Provide the [X, Y] coordinate of the cell's center where the given text is located.  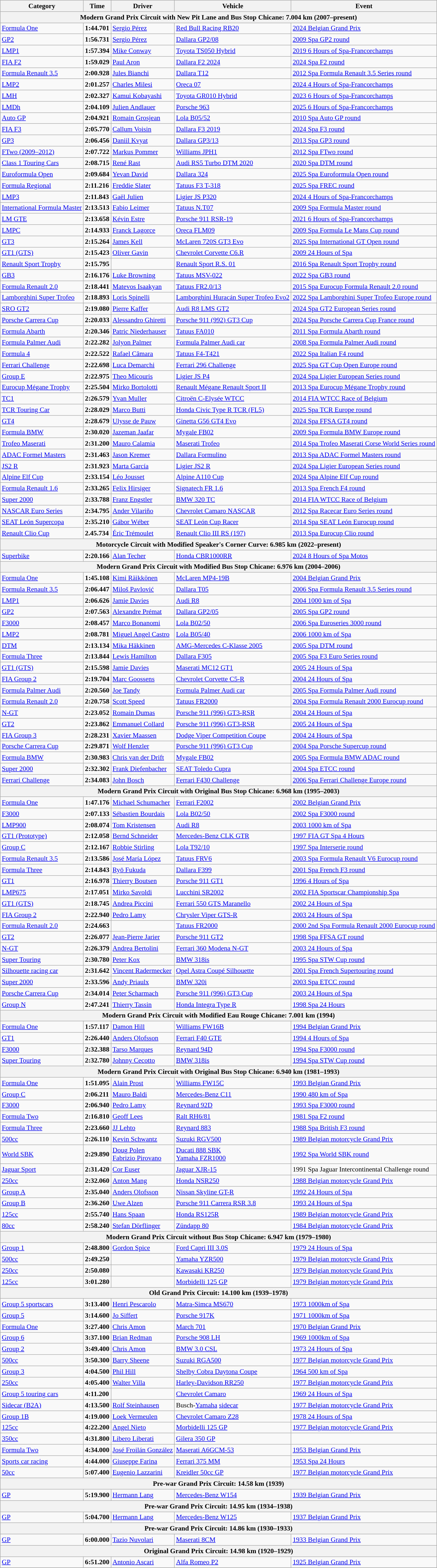
Peter Kox [143, 960]
2:20.033 [97, 320]
Cor Euser [143, 1170]
1997 Spa Interserie round [364, 847]
LM GTE [42, 219]
2:29.871 [97, 746]
Henri Pescarolo [143, 1304]
Tatuus MSV-022 [233, 275]
Franck Lagorce [143, 231]
Johnny Cecotto [143, 1061]
4:04.500 [97, 1371]
Tatuus FRV6 [233, 859]
1993 Spa F3000 round [364, 1105]
1937 Belgian Grand Prix [364, 1517]
2002 24 Hours of Spa [364, 904]
Fabio Leimer [143, 208]
1953 Spa 24 Hours [364, 1461]
2:01.257 [97, 85]
Mauro Calamia [143, 444]
Paul Aron [143, 62]
2:08.781 [97, 634]
2:49.250 [97, 1259]
Chevrolet Camaro Z28 [233, 1417]
Kamui Kobayashi [143, 96]
2:28.231 [97, 735]
2:18.893 [97, 298]
SEAT León Cup Racer [233, 522]
Bernd Schneider [143, 836]
SRO GT2 [42, 309]
José Froilán González [143, 1450]
2:07.722 [97, 152]
2:15.795 [97, 264]
2024 Spa Porsche Carrera Cup France round [364, 320]
Driver [143, 6]
1990 480 km of Spa [364, 1094]
1:59.029 [97, 62]
Thierry Tassin [143, 1005]
Honda CBR1000RR [233, 556]
2:15.423 [97, 253]
1988 Spa British F3 round [364, 1128]
Mirko Savoldi [143, 892]
2:23.052 [97, 713]
Patric Niederhauser [143, 331]
4:22.200 [97, 1428]
Michael Schumacher [143, 803]
2003 1000 km of Spa [364, 825]
2001 Spa French F3 round [364, 870]
GB3 [42, 275]
2:32.302 [97, 769]
Honda RS125R [233, 1215]
Tarso Marques [143, 1049]
Damon Hill [143, 1027]
2:06.447 [97, 590]
2024 8 Hours of Spa Motos [364, 556]
Julien Andlauer [143, 107]
4:05.400 [97, 1383]
FTwo (2009–2012) [42, 152]
Walter Villa [143, 1383]
2002 Spa F3000 round [364, 814]
Renault Sport R.S. 01 [233, 264]
2:30.983 [97, 758]
Lola B05/52 [233, 118]
2005 Spa Formula Palmer Audi round [364, 690]
2:31.200 [97, 444]
Trofeo Maserati [42, 444]
50cc [42, 1473]
BMW 3.0 CSL [233, 1349]
LMH [42, 96]
Porsche 908 LH [233, 1338]
Alexandre Prémat [143, 612]
4:19.000 [97, 1417]
1:51.095 [97, 1083]
2016 Spa Renault Sport Trophy round [364, 264]
2010 Spa Auto GP round [364, 118]
1998 Spa 24 Hours [364, 1005]
4:11.200 [97, 1394]
Marco Bonanomi [143, 623]
Daniil Kvyat [143, 141]
2:31.923 [97, 466]
2:08.715 [97, 163]
2020 Spa DTM round [364, 163]
GT3 [42, 242]
2:13.513 [97, 208]
2012 Spa Formula Renault 3.5 Series round [364, 73]
Ander Vilariño [143, 511]
Porsche 911 (992) GT3 Cup [233, 320]
1994 4 Hours of Spa [364, 1038]
2:36.260 [97, 1203]
2:32.780 [97, 1061]
Kévin Estre [143, 219]
2:24.663 [97, 926]
March 701 [233, 1327]
Lamborghini Huracán Super Trofeo Evo2 [233, 298]
2:13.586 [97, 859]
Andrea Piccini [143, 904]
2:16.176 [97, 275]
BMW 320 TC [233, 500]
Auto GP [42, 118]
Emmanuel Collard [143, 724]
LMDh [42, 107]
1:57.117 [97, 1027]
2005 Spa GP2 round [364, 612]
GP3 [42, 141]
Angel Nieto [143, 1428]
James Kell [143, 242]
Group E [42, 376]
Miguel Angel Castro [143, 634]
Busch-Yamaha sidecar [233, 1405]
Formula Renault 1.6 [42, 488]
Jazeman Jaafar [143, 432]
Porsche 911 GT2 [233, 937]
Dallara Formulino [233, 455]
2:15.264 [97, 242]
Maserati A6GCM-53 [233, 1450]
SEAT León Supercopa [42, 522]
Tatuus N.T07 [233, 208]
Tazio Nuvolari [143, 1540]
Sports car racing [42, 1461]
2013 Spa French F4 round [364, 488]
Alpine Elf Cup [42, 477]
Gaël Julien [143, 197]
Yamaha YZR500 [233, 1259]
José María López [143, 859]
Marco Butti [143, 410]
Ferrari 296 Challenge [233, 365]
Zündapp 80 [233, 1226]
International Formula Master [42, 208]
2:06.940 [97, 1105]
2:14.843 [97, 870]
Citroën C-Elysée WTCC [233, 399]
1998 Spa FFSA GT round [364, 937]
Ferrari 360 Modena N-GT [233, 949]
McLaren 720S GT3 Evo [233, 242]
Franz Engstler [143, 500]
1994 Belgian Grand Prix [364, 1027]
Matevos Isaakyan [143, 287]
Renault Sport Trophy [42, 264]
Silhouette racing car [42, 971]
Pre-war Grand Prix Circuit: 14.95 km (1934–1938) [218, 1506]
3:13.400 [97, 1304]
2:05.770 [97, 129]
Ferrari F40 GTE [233, 1038]
Romain Grosjean [143, 118]
Lucchini SR2002 [233, 892]
2:07.563 [97, 612]
Time [97, 6]
1997 FIA GT Spa 4 Hours [364, 836]
2:20.166 [97, 556]
Opel Astra Coupé Silhouette [233, 971]
2:02.327 [97, 96]
Sidecar (B2A) [42, 1405]
2025 Spa GT Cup Open Europe round [364, 365]
2:17.051 [97, 892]
Maserati 8CM [233, 1540]
2:19.080 [97, 309]
Chris van der Drift [143, 758]
2:16.978 [97, 881]
2:20.758 [97, 702]
3:14.600 [97, 1315]
2015 Spa Eurocup Formula Renault 2.0 round [364, 287]
2:04.109 [97, 107]
2:16.810 [97, 1117]
Porsche 963 [233, 107]
2:33.154 [97, 477]
2:31.642 [97, 971]
Eugenio Lazzarini [143, 1473]
2025 Spa FREC round [364, 185]
1994 Spa F3000 round [364, 1049]
2:13.844 [97, 657]
2001 Spa French Supertouring round [364, 971]
Red Bull Racing RB20 [233, 28]
2004 Spa Porsche Supercup round [364, 746]
AMG-Mercedes C-Klasse 2005 [233, 646]
Lamborghini Super Trofeo [42, 298]
2:30.020 [97, 432]
Miloš Pavlović [143, 590]
Group 6 [42, 1338]
Suzuki RGA500 [233, 1360]
5:19.900 [97, 1495]
2:07.133 [97, 814]
1993 24 Hours of Spa [364, 1203]
2:55.740 [97, 1215]
3:27.400 [97, 1327]
Mirko Bortolotti [143, 387]
2:33.788 [97, 500]
2002 Belgian Grand Prix [364, 803]
2:22.282 [97, 343]
2:34.795 [97, 511]
2025 Spa TCR Europe round [364, 410]
Luca Demarchi [143, 365]
2:00.928 [97, 73]
Ferrari F2002 [233, 803]
350cc [42, 1439]
2022 Spa Italian F4 round [364, 354]
Libero Liberati [143, 1439]
2:26.579 [97, 399]
2:12.167 [97, 847]
2012 Spa FTwo round [364, 152]
3:50.300 [97, 1360]
ADAC Formel Masters [42, 455]
JS2 R [42, 466]
Markus Pommer [143, 152]
3:37.100 [97, 1338]
Reynard 92D [233, 1105]
Robbie Stirling [143, 847]
2:15.598 [97, 668]
2013 Spa ADAC Formel Masters round [364, 455]
Kawasaki KR250 [233, 1271]
Dallara T05 [233, 590]
2006 Spa Ferrari Challenge Europe round [364, 780]
3:01.280 [97, 1282]
1996 4 Hours of Spa [364, 881]
2:13.134 [97, 646]
1988 Belgian motorcycle Grand Prix [364, 1181]
Audi R8 LMS GT2 [233, 309]
2006 Spa Euroseries 3000 round [364, 623]
Dallara F2 2024 [233, 62]
DTM [42, 646]
3:49.400 [97, 1349]
Antonio Ascari [143, 1562]
Gilera 350 GP [233, 1439]
Euroformula Open [42, 174]
Pre-war Grand Prix Circuit: 14.86 km (1930–1933) [218, 1529]
Dallara F305 [233, 657]
Reynard 883 [233, 1128]
2:22.522 [97, 354]
Formula 4 [42, 354]
2024 Spa Alpine Elf Cup round [364, 477]
2005 Spa F3 Euro Series round [364, 657]
2023 6 Hours of Spa-Francorchamps [364, 96]
Ulysse de Pauw [143, 421]
2:06.211 [97, 1094]
1992 Spa World SBK round [364, 1155]
2:06.626 [97, 601]
Honda Civic Type R TCR (FL5) [233, 410]
2:47.241 [97, 1005]
Event [364, 6]
Mercedes-Benz W154 [233, 1495]
2002 FIA Sportscar Championship Spa [364, 892]
Modern Grand Prix Circuit with Modified Eau Rouge Chicane: 7.001 km (1994) [218, 1016]
Chevrolet Camaro NASCAR [233, 511]
Maserati Trofeo [233, 444]
GT1 (Prototype) [42, 836]
2:32.388 [97, 1049]
Éric Trémoulet [143, 533]
2:12.058 [97, 836]
Group 5 sportscars [42, 1304]
Rafael Câmara [143, 354]
Signatech FR 1.6 [233, 488]
Freddie Slater [143, 185]
1964 500 km of Spa [364, 1371]
2:04.921 [97, 118]
Doug PolenFabrizio Pirovano [143, 1155]
1973 1000km of Spa [364, 1304]
Loek Vermeulen [143, 1417]
1:45.108 [97, 578]
Tatuus FR2.0/13 [233, 287]
McLaren MP4-19B [233, 578]
Group A [42, 1192]
Lola B05/40 [233, 634]
2005 Spa DTM round [364, 646]
Dallara GP3/13 [233, 141]
Oliver Gavin [143, 253]
2:20.560 [97, 690]
Dodge Viper Competition Coupe [233, 735]
Kevin Schwantz [143, 1139]
Group N [42, 1005]
Rolf Steinhausen [143, 1405]
Dallara F3 2019 [233, 129]
1978 24 Hours of Spa [364, 1417]
Old Grand Prix Circuit: 14.100 km (1939–1978) [218, 1293]
1969 24 Hours of Spa [364, 1394]
2008 Spa Formula Palmer Audi round [364, 343]
1:47.176 [97, 803]
Sébastien Bourdais [143, 814]
2006 Spa Formula Renault 3.5 Series round [364, 590]
1994 Spa STW Cup round [364, 1061]
2:33.596 [97, 982]
2:11.843 [97, 197]
FIA Group 3 [42, 735]
Phil Hill [143, 1371]
Group 1 [42, 1248]
Matra-Simca MS670 [233, 1304]
Kreidler 50cc GP [233, 1473]
Anton Mang [143, 1181]
Romain Dumas [143, 713]
1933 Belgian Grand Prix [364, 1540]
4:13.500 [97, 1405]
Dallara T12 [233, 73]
LMP675 [42, 892]
2:18.441 [97, 287]
2:34.083 [97, 780]
Lola T92/10 [233, 847]
Ginetta G56 GT4 Evo [233, 421]
Vehicle [233, 6]
Renault Clio Cup [42, 533]
Jaguar Sport [42, 1170]
2022 Spa GB3 round [364, 275]
Modern Grand Prix Circuit with Original Bus Stop Chicane: 6.968 km (1995–2003) [218, 791]
Modern Grand Prix Circuit with New Pit Lane and Bus Stop Chicane: 7.004 km (2007–present) [218, 17]
1971 1000km of Spa [364, 1315]
Tatuus F4-T421 [233, 354]
2:48.800 [97, 1248]
FIA F2 [42, 62]
2:08.074 [97, 825]
2009 Spa GP2 round [364, 40]
Group 5 touring cars [42, 1394]
Honda Integra Type R [233, 1005]
2:25.504 [97, 387]
6:00.000 [97, 1540]
80cc [42, 1226]
2004 Spa Formula Renault 2000 Eurocup round [364, 702]
Group 5 [42, 1315]
GT4 [42, 421]
Alfa Romeo P2 [233, 1562]
2:13.658 [97, 219]
Toyota GR010 Hybrid [233, 96]
2:30.780 [97, 960]
2:50.080 [97, 1271]
2:26.379 [97, 949]
Alan Techer [143, 556]
JJ Lehto [143, 1128]
Superbike [42, 556]
SEAT Toledo Cupra [233, 769]
Ferrari 550 GTS Maranello [233, 904]
Formula Abarth [42, 331]
2:22.940 [97, 915]
2013 Spa Eurocup Mégane Trophy round [364, 387]
2025 Spa International GT Open round [364, 242]
Original Grand Prix Circuit: 14.98 km (1920–1929) [218, 1551]
Mike Conway [143, 51]
Alpine A110 Cup [233, 477]
2:09.684 [97, 174]
2:23.862 [97, 724]
1991 Spa Jaguar Intercontinental Challenge round [364, 1170]
2022 Spa Lamborghini Super Trofeo Europe round [364, 298]
World SBK [42, 1155]
Honda NSR250 [233, 1181]
Renault Clio III RS (197) [233, 533]
2:32.060 [97, 1181]
1992 24 Hours of Spa [364, 1192]
2013 Spa Eurocup Clio round [364, 533]
2:19.704 [97, 679]
2:58.240 [97, 1226]
Jolyon Palmer [143, 343]
2019 6 Hours of Spa-Francorchamps [364, 51]
Chevrolet Camaro [233, 1394]
Xavier Maassen [143, 735]
2009 Spa Formula Master round [364, 208]
Porsche 911 GT1 [233, 881]
Williams FW16B [233, 1027]
Chrysler Viper GTS-R [233, 915]
Dallara GP2/08 [233, 40]
Oreca 07 [233, 85]
2:35.040 [97, 1192]
Callum Voisin [143, 129]
Giuseppe Farina [143, 1461]
Jean-Pierre Jarier [143, 937]
John Bosch [143, 780]
Marc Goossens [143, 679]
Ford Capri III 3.0S [233, 1248]
2009 Spa Formula BMW Europe round [364, 432]
Dallara F399 [233, 870]
Williams FW15C [233, 1083]
2009 24 Hours of Spa [364, 253]
Gordon Spice [143, 1248]
Ligier JS P320 [233, 197]
Ligier JS P4 [233, 376]
2:34.014 [97, 993]
Renault Mégane Renault Sport II [233, 387]
2:14.933 [97, 231]
Ligier JS2 R [233, 466]
Chevrolet Corvette C6.R [233, 253]
Mercedes-Benz CLK GTR [233, 836]
Jaguar XJR-15 [233, 1170]
2009 Spa Formula Le Mans Cup round [364, 231]
LMP900 [42, 825]
Modern Grand Prix Circuit with Original Bus Stop Chicane: 6.940 km (1981–1993) [218, 1072]
Pierre Kaffer [143, 309]
Eurocup Mégane Trophy [42, 387]
TCR Touring Car [42, 410]
Mercedes-Benz C11 [233, 1094]
2011 Spa Formula Abarth round [364, 331]
Class 1 Touring Cars [42, 163]
Williams JPH1 [233, 152]
1939 Belgian Grand Prix [364, 1495]
FIA F3 [42, 129]
NASCAR Euro Series [42, 511]
René Rast [143, 163]
Uwe Alzen [143, 1203]
Ralt RH6/81 [233, 1117]
2012 Spa Racecar Euro Series round [364, 511]
Scott Speed [143, 702]
2:31.463 [97, 455]
Marta García [143, 466]
2025 Spa Euroformula Open round [364, 174]
4:34.000 [97, 1450]
Peter Scharmach [143, 993]
Jules Bianchi [143, 73]
2005 Spa Formula BMW ADAC round [364, 758]
Theo Micouris [143, 376]
2:06.456 [97, 141]
Gábor Wéber [143, 522]
Porsche 911 Carrera RSR 3.8 [233, 1203]
1995 Spa STW Cup round [364, 960]
2:11.216 [97, 185]
Thierry Boutsen [143, 881]
2024 Spa FFSA GT4 round [364, 421]
Ryō Fukuda [143, 870]
Dallara GP2/05 [233, 612]
5:04.700 [97, 1517]
2:28.679 [97, 421]
Mauro Baldi [143, 1094]
Modern Grand Prix Circuit without Bus Stop Chicane: 6.947 km (1979–1980) [218, 1237]
1925 Belgian Grand Prix [364, 1562]
2:33.265 [97, 488]
Ferrari F430 Challenge [233, 780]
2004 1000 km of Spa [364, 601]
Reynard 94D [233, 1049]
Felix Hirsiger [143, 488]
Toyota TS050 Hybrid [233, 51]
2024 Spa GT2 European Series round [364, 309]
Tom Kristensen [143, 825]
1:56.731 [97, 40]
Group B [42, 1203]
Audi RS5 Turbo DTM 2020 [233, 163]
1973 24 Hours of Spa [364, 1349]
Hans Spaan [143, 1215]
2024 Spa F2 round [364, 62]
2003 Spa ETCC round [364, 982]
Barry Sheene [143, 1360]
2:26.440 [97, 1038]
Joe Tandy [143, 690]
Alain Prost [143, 1083]
1969 1000km of Spa [364, 1338]
Mika Häkkinen [143, 646]
Shelby Cobra Daytona Coupe [233, 1371]
Pre-war Grand Prix Circuit: 14.58 km (1939) [218, 1484]
Ferrari 375 MM [233, 1461]
6:51.200 [97, 1562]
2:08.457 [97, 623]
Oreca FLM09 [233, 231]
Geoff Lees [143, 1117]
Category [42, 6]
2000 2nd Spa Formula Renault 2000 Eurocup round [364, 926]
BMW 320i [233, 982]
Chevrolet Corvette C5-R [233, 679]
Kimi Räikkönen [143, 578]
2014 Spa Trofeo Maserati Corse World Series round [364, 444]
2:26.077 [97, 937]
Group 3 [42, 1371]
2025 6 Hours of Spa-Francorchamps [364, 107]
Wolf Henzler [143, 746]
4:44.000 [97, 1461]
Jason Kremer [143, 455]
Yevan David [143, 174]
Harley-Davidson RR250 [233, 1383]
4:31.800 [97, 1439]
5:07.400 [97, 1473]
Tatuus F3 T-318 [233, 185]
2:31.420 [97, 1170]
TC1 [42, 399]
Maserati MC12 GT1 [233, 668]
1:44.701 [97, 28]
2024 Spa F3 round [364, 129]
Dallara 324 [233, 174]
2.45.734 [97, 533]
2024 Belgian Grand Prix [364, 28]
1:57.394 [97, 51]
1953 Belgian Grand Prix [364, 1450]
Tatuus FA010 [233, 331]
2:22.698 [97, 365]
2:35.210 [97, 522]
Vincent Radermecker [143, 971]
Group 2 [42, 1349]
Jo Siffert [143, 1315]
Andy Priaulx [143, 982]
Léo Jousset [143, 477]
Ducati 888 SBKYamaha FZR1000 [233, 1155]
Alessandro Ghiretti [143, 320]
Formula Regional [42, 185]
Motorcycle Circuit with Modified Speaker's Corner Curve: 6.985 km (2022–present) [218, 545]
Modern Grand Prix Circuit with Modified Bus Stop Chicane: 6.976 km (2004–2006) [218, 567]
2014 Spa SEAT León Eurocup round [364, 522]
2:28.029 [97, 410]
1984 Belgian motorcycle Grand Prix [364, 1226]
2:18.745 [97, 904]
2004 Spa ETCC round [364, 769]
1981 Spa F2 round [364, 1117]
2:23.660 [97, 1128]
Andrea Bertolini [143, 949]
1970 Belgian Grand Prix [364, 1327]
LMP3 [42, 197]
2013 Spa GP3 round [364, 141]
2:29.890 [97, 1155]
2:22.975 [97, 376]
Lewis Hamilton [143, 657]
Frank Diefenbacher [143, 769]
Yvan Muller [143, 399]
1993 Belgian Grand Prix [364, 1083]
Loris Spinelli [143, 298]
Suzuki RGV500 [233, 1139]
LMPC [42, 231]
Nissan Skyline GT-R [233, 1192]
2004 Belgian Grand Prix [364, 578]
Group 1B [42, 1417]
2021 6 Hours of Spa-Francorchamps [364, 219]
2:20.346 [97, 331]
2:26.110 [97, 1139]
Luke Browning [143, 275]
Mercedes-Benz W125 [233, 1517]
1979 24 Hours of Spa [364, 1248]
Porsche 917K [233, 1315]
Charles Milesi [143, 85]
Porsche 911 RSR-19 [233, 219]
Stefan Dörflinger [143, 1226]
2006 1000 km of Spa [364, 634]
Brian Redman [143, 1338]
2003 Spa Formula Renault V6 Eurocup round [364, 859]
